Locate the cell with the specified text and output its [x, y] center coordinate. 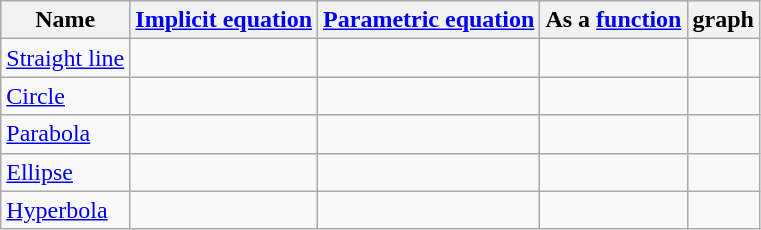
Parametric equation [429, 20]
Ellipse [66, 172]
Circle [66, 96]
As a function [614, 20]
graph [723, 20]
Implicit equation [224, 20]
Straight line [66, 58]
Hyperbola [66, 210]
Name [66, 20]
Parabola [66, 134]
